Extract the [x, y] coordinate from the center of the cell holding the provided text.  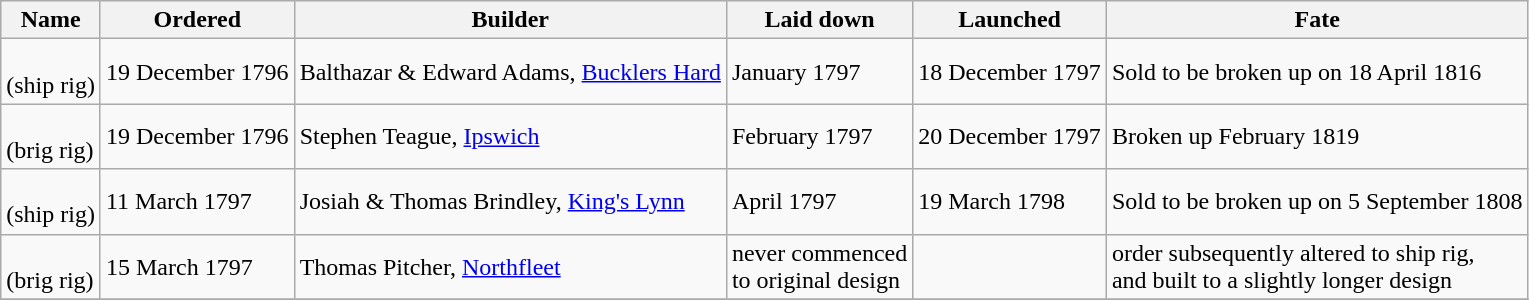
order subsequently altered to ship rig, and built to a slightly longer design [1317, 266]
Thomas Pitcher, Northfleet [510, 266]
Name [51, 20]
February 1797 [819, 136]
April 1797 [819, 202]
Sold to be broken up on 18 April 1816 [1317, 72]
Sold to be broken up on 5 September 1808 [1317, 202]
Ordered [197, 20]
Stephen Teague, Ipswich [510, 136]
Balthazar & Edward Adams, Bucklers Hard [510, 72]
18 December 1797 [1010, 72]
Laid down [819, 20]
15 March 1797 [197, 266]
Josiah & Thomas Brindley, King's Lynn [510, 202]
Builder [510, 20]
Broken up February 1819 [1317, 136]
Launched [1010, 20]
19 March 1798 [1010, 202]
never commenced to original design [819, 266]
11 March 1797 [197, 202]
January 1797 [819, 72]
Fate [1317, 20]
20 December 1797 [1010, 136]
